Find where the given text appears and provide that cell's center as (X, Y) coordinate. 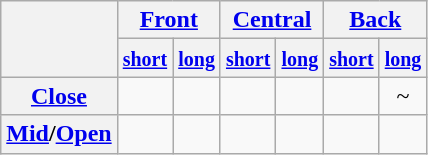
Mid/Open (59, 134)
Central (272, 20)
Back (376, 20)
Front (168, 20)
Close (59, 96)
~ (403, 96)
